Return the (X, Y) coordinate for the center point of the cell that contains the specified text.  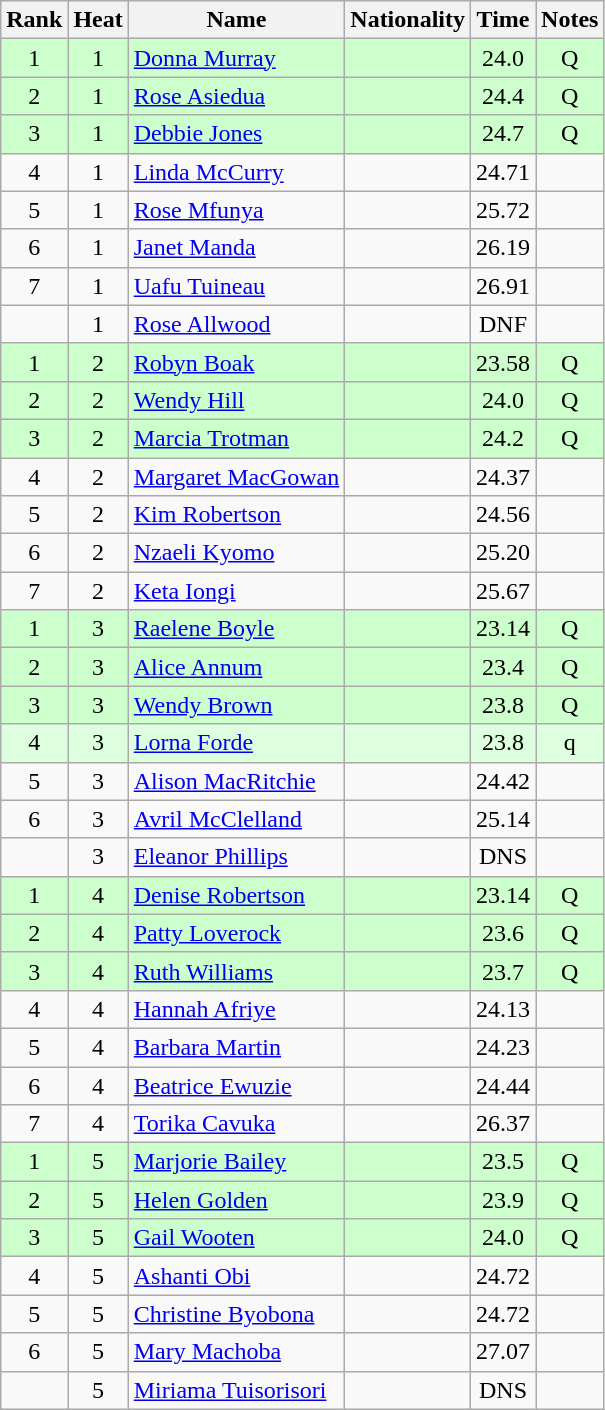
24.4 (504, 96)
Rose Mfunya (236, 210)
25.14 (504, 819)
Alison MacRitchie (236, 781)
27.07 (504, 1352)
Christine Byobona (236, 1314)
Gail Wooten (236, 1238)
23.7 (504, 971)
Linda McCurry (236, 172)
Robyn Boak (236, 362)
Raelene Boyle (236, 629)
24.44 (504, 1085)
25.67 (504, 591)
26.37 (504, 1124)
26.19 (504, 248)
Avril McClelland (236, 819)
Ashanti Obi (236, 1276)
23.9 (504, 1200)
Rose Asiedua (236, 96)
Nzaeli Kyomo (236, 553)
26.91 (504, 286)
Debbie Jones (236, 134)
DNF (504, 324)
24.2 (504, 438)
Beatrice Ewuzie (236, 1085)
Patty Loverock (236, 933)
Margaret MacGowan (236, 477)
Marjorie Bailey (236, 1162)
Uafu Tuineau (236, 286)
Marcia Trotman (236, 438)
Kim Robertson (236, 515)
Keta Iongi (236, 591)
23.4 (504, 667)
Janet Manda (236, 248)
Rose Allwood (236, 324)
Ruth Williams (236, 971)
Heat (98, 20)
25.72 (504, 210)
24.23 (504, 1047)
Donna Murray (236, 58)
Wendy Brown (236, 705)
Alice Annum (236, 667)
Hannah Afriye (236, 1009)
Notes (570, 20)
Helen Golden (236, 1200)
23.6 (504, 933)
Time (504, 20)
24.71 (504, 172)
23.5 (504, 1162)
Lorna Forde (236, 743)
24.42 (504, 781)
q (570, 743)
Name (236, 20)
24.56 (504, 515)
Wendy Hill (236, 400)
Eleanor Phillips (236, 857)
Denise Robertson (236, 895)
Mary Machoba (236, 1352)
Rank (34, 20)
Barbara Martin (236, 1047)
25.20 (504, 553)
23.58 (504, 362)
Nationality (408, 20)
Miriama Tuisorisori (236, 1390)
24.37 (504, 477)
24.13 (504, 1009)
Torika Cavuka (236, 1124)
24.7 (504, 134)
